Pinpoint the cell where the given text exists, returning its [X, Y] midpoint coordinate. 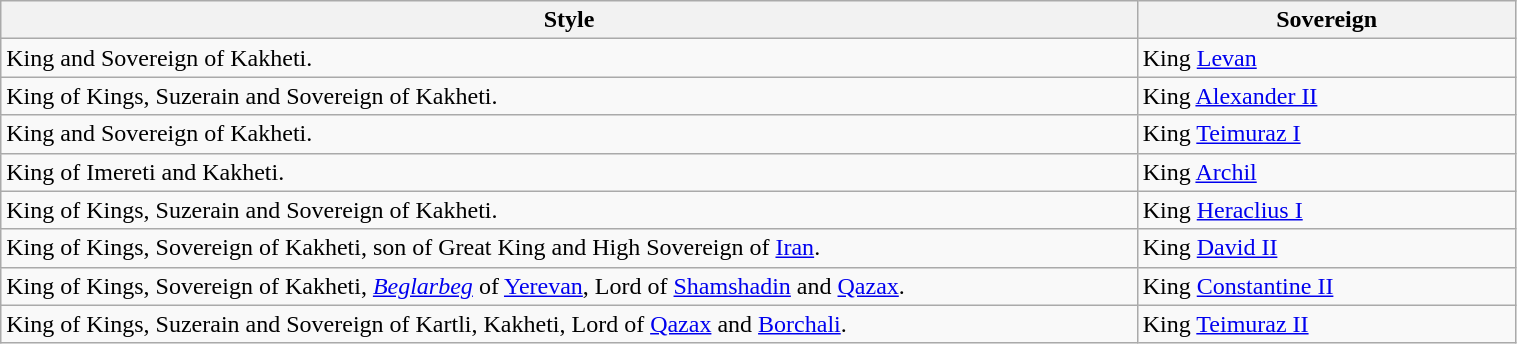
King Constantine II [1326, 286]
King Alexander II [1326, 96]
King Heraclius I [1326, 210]
King of Kings, Sovereign of Kakheti, son of Great King and High Sovereign of Iran. [569, 248]
King of Kings, Suzerain and Sovereign of Kartli, Kakheti, Lord of Qazax and Borchali. [569, 324]
King of Kings, Sovereign of Kakheti, Beglarbeg of Yerevan, Lord of Shamshadin and Qazax. [569, 286]
King Levan [1326, 58]
King Teimuraz II [1326, 324]
Style [569, 20]
King David II [1326, 248]
King Teimuraz I [1326, 134]
King of Imereti and Kakheti. [569, 172]
King Archil [1326, 172]
Sovereign [1326, 20]
